Find where the given text appears and provide that cell's center as [x, y] coordinate. 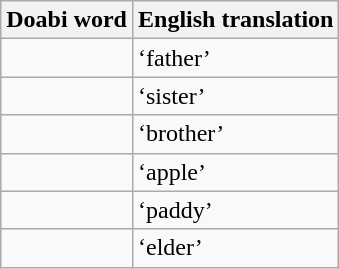
‘sister’ [235, 96]
Doabi word [67, 20]
‘elder’ [235, 248]
‘brother’ [235, 134]
‘apple’ [235, 172]
‘father’ [235, 58]
‘paddy’ [235, 210]
English translation [235, 20]
